Pinpoint the cell where the given text exists, returning its (X, Y) midpoint coordinate. 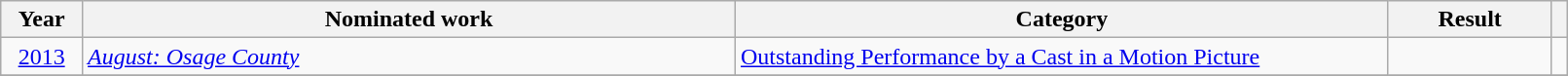
Year (42, 19)
Nominated work (409, 19)
August: Osage County (409, 57)
Outstanding Performance by a Cast in a Motion Picture (1061, 57)
2013 (42, 57)
Result (1470, 19)
Category (1061, 19)
